Return [x, y] of the center of cell containing provided text 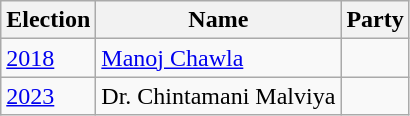
Dr. Chintamani Malviya [218, 96]
2018 [48, 58]
Party [375, 20]
Election [48, 20]
Manoj Chawla [218, 58]
2023 [48, 96]
Name [218, 20]
